Locate the cell with the specified text and output its (x, y) center coordinate. 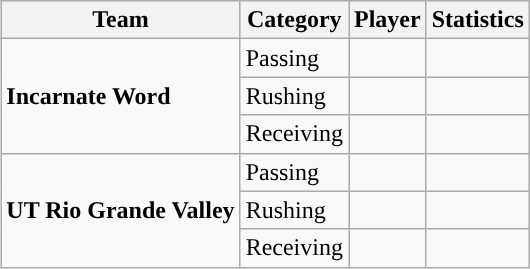
Incarnate Word (120, 96)
Player (387, 20)
Statistics (478, 20)
UT Rio Grande Valley (120, 210)
Team (120, 20)
Category (294, 20)
